Search for the cell housing the specified text and yield its [x, y] center coordinate. 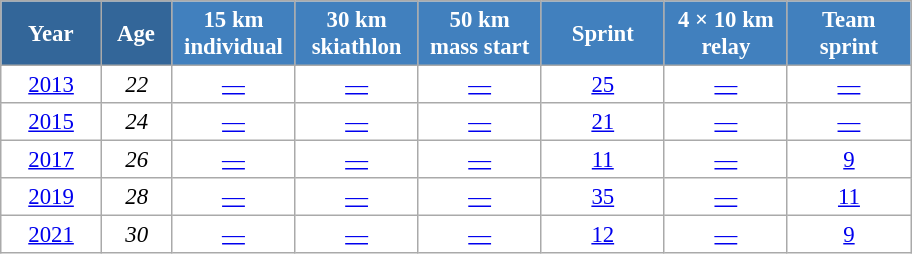
28 [136, 197]
2013 [52, 85]
2021 [52, 235]
35 [602, 197]
25 [602, 85]
2017 [52, 160]
2015 [52, 122]
2019 [52, 197]
15 km individual [234, 34]
Age [136, 34]
Team sprint [848, 34]
26 [136, 160]
Sprint [602, 34]
22 [136, 85]
30 [136, 235]
Year [52, 34]
24 [136, 122]
50 km mass start [480, 34]
30 km skiathlon [356, 34]
12 [602, 235]
4 × 10 km relay [726, 34]
21 [602, 122]
